Detect which cell encompasses the target text, then output its (X, Y) center coordinate. 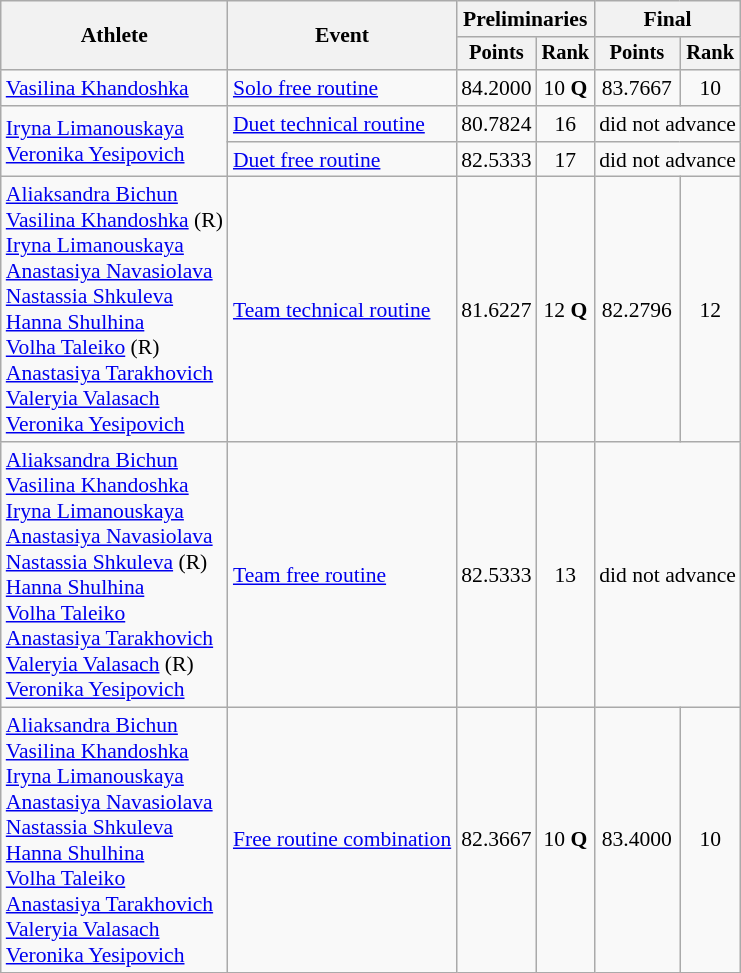
16 (566, 124)
84.2000 (496, 88)
Iryna LimanouskayaVeronika Yesipovich (114, 142)
Athlete (114, 36)
Team technical routine (342, 310)
Solo free routine (342, 88)
83.4000 (636, 840)
Free routine combination (342, 840)
Preliminaries (525, 19)
Duet free routine (342, 160)
82.3667 (496, 840)
13 (566, 574)
Event (342, 36)
80.7824 (496, 124)
Duet technical routine (342, 124)
82.2796 (636, 310)
12 (710, 310)
Team free routine (342, 574)
81.6227 (496, 310)
12 Q (566, 310)
Final (668, 19)
83.7667 (636, 88)
Vasilina Khandoshka (114, 88)
17 (566, 160)
